Extract the [x, y] coordinate from the center of the cell holding the provided text.  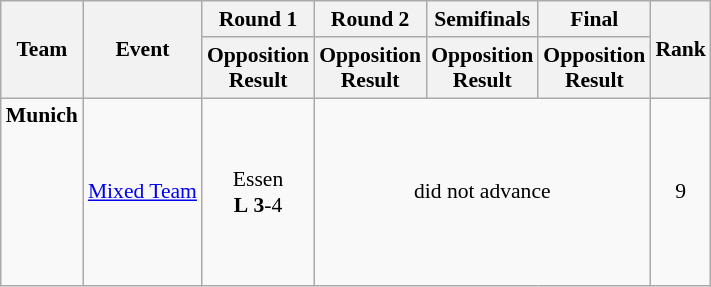
9 [680, 192]
Munich [42, 192]
Event [142, 50]
Rank [680, 50]
Essen L 3-4 [258, 192]
Mixed Team [142, 192]
Team [42, 50]
Round 1 [258, 19]
Final [594, 19]
Semifinals [482, 19]
did not advance [482, 192]
Round 2 [370, 19]
